Output the (x, y) coordinate of the center of the cell containing the given text.  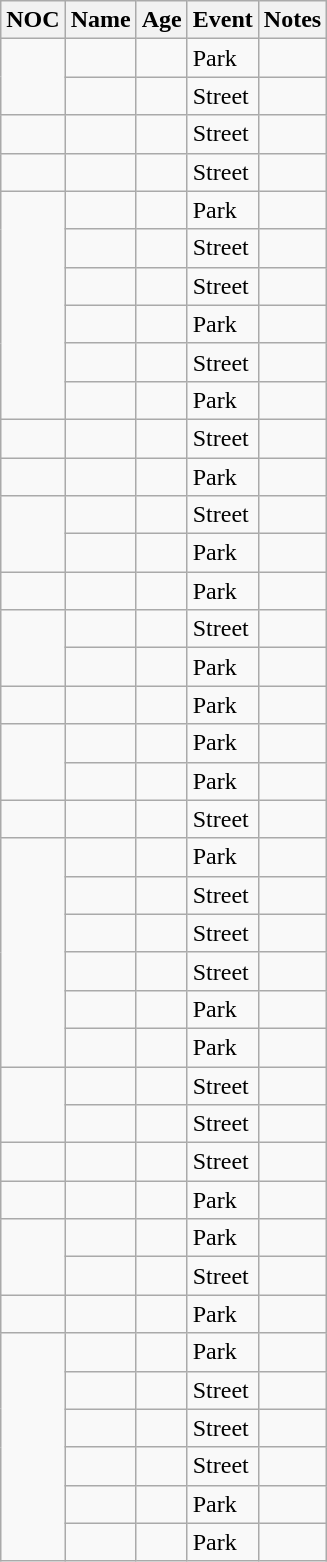
Name (100, 20)
Age (162, 20)
NOC (33, 20)
Event (222, 20)
Notes (292, 20)
